Identify which cell holds the provided text, then report its [x, y] central coordinate. 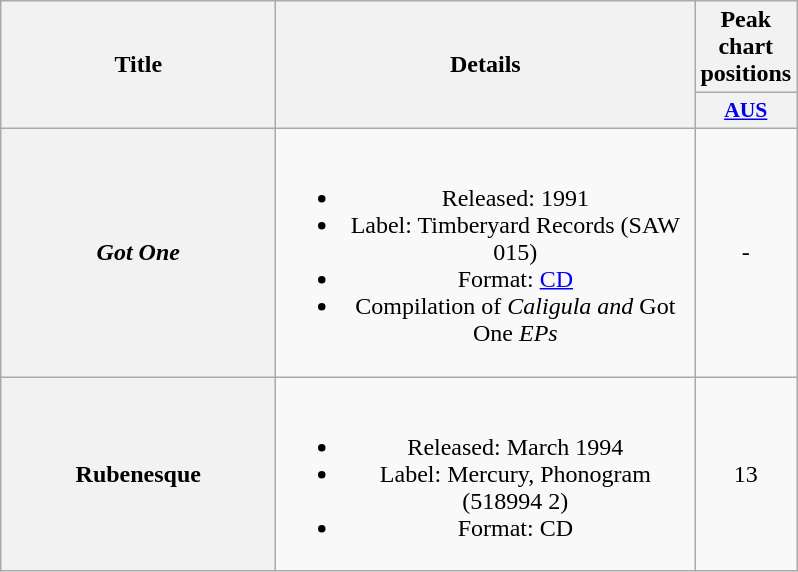
Title [138, 65]
Released: March 1994Label: Mercury, Phonogram (518994 2)Format: CD [486, 473]
Peak chart positions [746, 47]
Got One [138, 252]
13 [746, 473]
Rubenesque [138, 473]
AUS [746, 111]
Details [486, 65]
Released: 1991Label: Timberyard Records (SAW 015)Format: CDCompilation of Caligula and Got One EPs [486, 252]
- [746, 252]
